Identify which cell holds the provided text, then report its [X, Y] central coordinate. 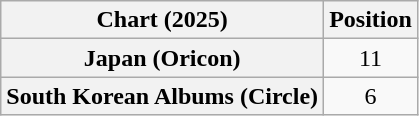
Position [371, 20]
South Korean Albums (Circle) [162, 96]
11 [371, 58]
Chart (2025) [162, 20]
Japan (Oricon) [162, 58]
6 [371, 96]
